For the text-containing cell, return its midpoint in (x, y) coordinate format. 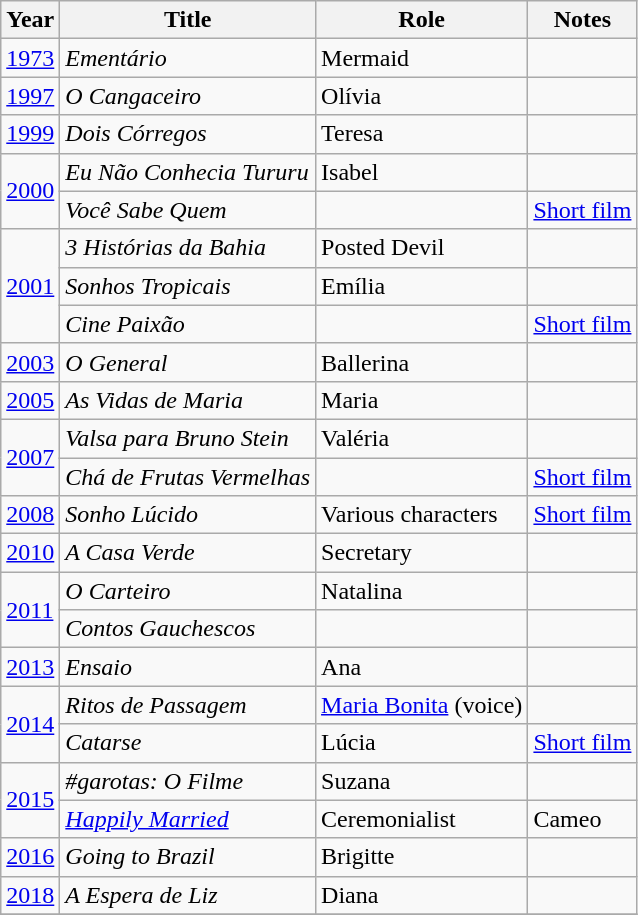
1999 (30, 134)
Sonho Lúcido (188, 515)
2008 (30, 515)
Happily Married (188, 819)
Ballerina (422, 362)
Maria (422, 400)
Chá de Frutas Vermelhas (188, 477)
2000 (30, 191)
3 Histórias da Bahia (188, 248)
Ceremonialist (422, 819)
Lúcia (422, 743)
Emília (422, 286)
Ana (422, 667)
Mermaid (422, 58)
Secretary (422, 553)
Role (422, 20)
Isabel (422, 172)
Natalina (422, 591)
Eu Não Conhecia Tururu (188, 172)
Dois Córregos (188, 134)
Diana (422, 895)
2005 (30, 400)
Suzana (422, 781)
2003 (30, 362)
Year (30, 20)
Cameo (582, 819)
Brigitte (422, 857)
2015 (30, 800)
O Carteiro (188, 591)
2011 (30, 610)
Various characters (422, 515)
Posted Devil (422, 248)
Maria Bonita (voice) (422, 705)
1973 (30, 58)
Catarse (188, 743)
2013 (30, 667)
As Vidas de Maria (188, 400)
Title (188, 20)
2007 (30, 457)
2018 (30, 895)
#garotas: O Filme (188, 781)
1997 (30, 96)
Going to Brazil (188, 857)
2016 (30, 857)
Cine Paixão (188, 324)
Você Sabe Quem (188, 210)
Valsa para Bruno Stein (188, 438)
Ensaio (188, 667)
Olívia (422, 96)
O General (188, 362)
Notes (582, 20)
2010 (30, 553)
2001 (30, 286)
Contos Gauchescos (188, 629)
2014 (30, 724)
O Cangaceiro (188, 96)
A Espera de Liz (188, 895)
Sonhos Tropicais (188, 286)
Teresa (422, 134)
A Casa Verde (188, 553)
Valéria (422, 438)
Ementário (188, 58)
Ritos de Passagem (188, 705)
